Determine the (x, y) coordinate at the center of the cell enclosing the given text.  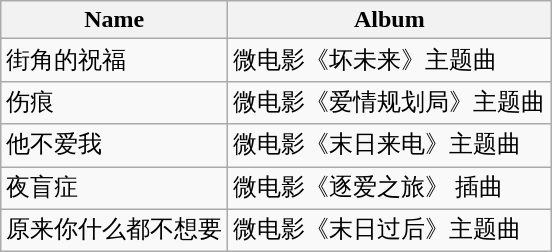
微电影《逐爱之旅》 插曲 (390, 188)
微电影《末日过后》主题曲 (390, 230)
伤痕 (114, 102)
微电影《爱情规划局》主题曲 (390, 102)
街角的祝福 (114, 60)
原来你什么都不想要 (114, 230)
微电影《末日来电》主题曲 (390, 146)
Name (114, 20)
他不爱我 (114, 146)
微电影《坏未来》主题曲 (390, 60)
Album (390, 20)
夜盲症 (114, 188)
